Return (x, y) of the center of cell containing provided text 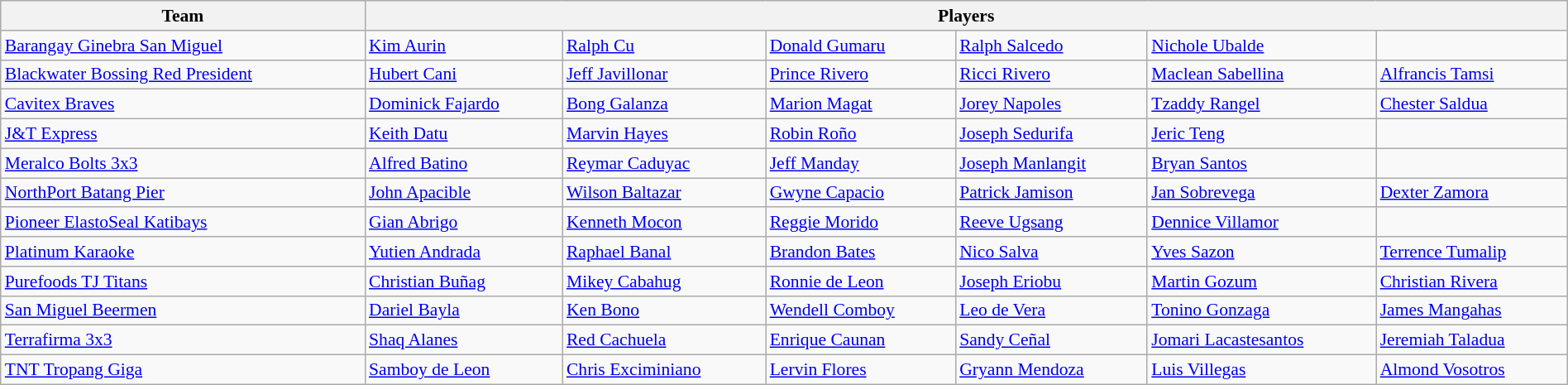
Chester Saldua (1472, 104)
Raphael Banal (664, 252)
Alfrancis Tamsi (1472, 75)
Purefoods TJ Titans (183, 282)
Jeric Teng (1261, 134)
Nichole Ubalde (1261, 46)
John Apacible (463, 193)
Bryan Santos (1261, 163)
Jeff Javillonar (664, 75)
Patrick Jamison (1051, 193)
Christian Rivera (1472, 282)
Ralph Salcedo (1051, 46)
Pioneer ElastoSeal Katibays (183, 223)
Reeve Ugsang (1051, 223)
Prince Rivero (861, 75)
Almond Vosotros (1472, 370)
Tonino Gonzaga (1261, 310)
Dexter Zamora (1472, 193)
Samboy de Leon (463, 370)
Nico Salva (1051, 252)
Donald Gumaru (861, 46)
Jorey Napoles (1051, 104)
Reggie Morido (861, 223)
Hubert Cani (463, 75)
Meralco Bolts 3x3 (183, 163)
Ralph Cu (664, 46)
NorthPort Batang Pier (183, 193)
Barangay Ginebra San Miguel (183, 46)
Robin Roño (861, 134)
Yves Sazon (1261, 252)
Maclean Sabellina (1261, 75)
Lervin Flores (861, 370)
Gian Abrigo (463, 223)
Jomari Lacastesantos (1261, 340)
Cavitex Braves (183, 104)
Terrence Tumalip (1472, 252)
Dariel Bayla (463, 310)
Mikey Cabahug (664, 282)
Jeremiah Taladua (1472, 340)
Players (966, 16)
TNT Tropang Giga (183, 370)
Ricci Rivero (1051, 75)
Yutien Andrada (463, 252)
Dominick Fajardo (463, 104)
Kenneth Mocon (664, 223)
Brandon Bates (861, 252)
Chris Exciminiano (664, 370)
Enrique Caunan (861, 340)
Keith Datu (463, 134)
Dennice Villamor (1261, 223)
Leo de Vera (1051, 310)
Platinum Karaoke (183, 252)
Gryann Mendoza (1051, 370)
Ken Bono (664, 310)
Reymar Caduyac (664, 163)
Luis Villegas (1261, 370)
Martin Gozum (1261, 282)
Joseph Sedurifa (1051, 134)
Joseph Manlangit (1051, 163)
Red Cachuela (664, 340)
Jeff Manday (861, 163)
Sandy Ceñal (1051, 340)
Marvin Hayes (664, 134)
Wilson Baltazar (664, 193)
Ronnie de Leon (861, 282)
Marion Magat (861, 104)
Blackwater Bossing Red President (183, 75)
Wendell Comboy (861, 310)
James Mangahas (1472, 310)
Tzaddy Rangel (1261, 104)
Alfred Batino (463, 163)
Shaq Alanes (463, 340)
Jan Sobrevega (1261, 193)
Christian Buñag (463, 282)
Gwyne Capacio (861, 193)
Terrafirma 3x3 (183, 340)
Kim Aurin (463, 46)
San Miguel Beermen (183, 310)
J&T Express (183, 134)
Bong Galanza (664, 104)
Joseph Eriobu (1051, 282)
Team (183, 16)
